Locate the cell with the specified text and output its (x, y) center coordinate. 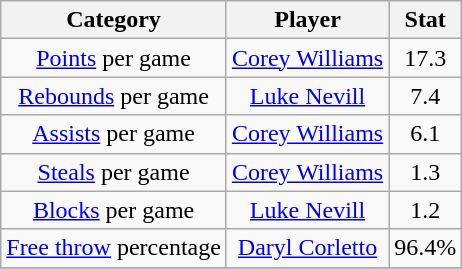
Assists per game (114, 134)
Category (114, 20)
Daryl Corletto (307, 248)
1.2 (426, 210)
7.4 (426, 96)
96.4% (426, 248)
Blocks per game (114, 210)
17.3 (426, 58)
Rebounds per game (114, 96)
Points per game (114, 58)
Free throw percentage (114, 248)
1.3 (426, 172)
Steals per game (114, 172)
Player (307, 20)
6.1 (426, 134)
Stat (426, 20)
